Search for the cell housing the specified text and yield its [x, y] center coordinate. 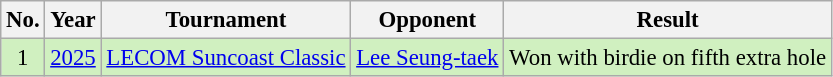
Year [73, 20]
Result [668, 20]
Tournament [226, 20]
Won with birdie on fifth extra hole [668, 58]
Lee Seung-taek [428, 58]
2025 [73, 58]
Opponent [428, 20]
1 [23, 58]
LECOM Suncoast Classic [226, 58]
No. [23, 20]
